Return the [X, Y] coordinate for the center point of the cell that contains the specified text.  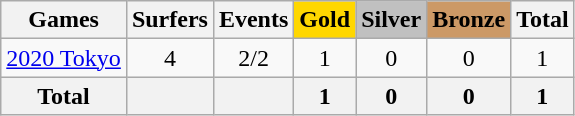
4 [170, 58]
Gold [325, 20]
2020 Tokyo [64, 58]
2/2 [253, 58]
Games [64, 20]
Events [253, 20]
Silver [392, 20]
Surfers [170, 20]
Bronze [469, 20]
